Scan for the cell matching the given text and deliver its (X, Y) coordinate at center. 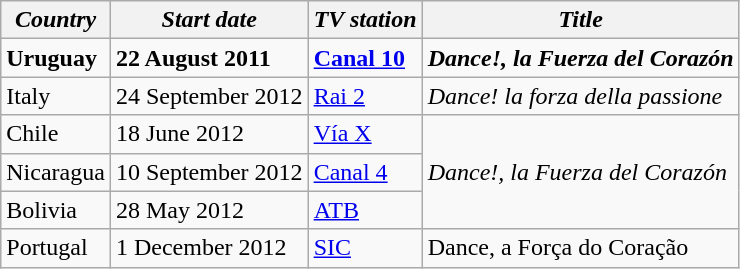
1 December 2012 (209, 248)
TV station (365, 20)
10 September 2012 (209, 172)
Portugal (56, 248)
Bolivia (56, 210)
Dance, a Força do Coração (580, 248)
Dance! la forza della passione (580, 96)
Nicaragua (56, 172)
Uruguay (56, 58)
Vía X (365, 134)
Italy (56, 96)
24 September 2012 (209, 96)
Title (580, 20)
Canal 10 (365, 58)
SIC (365, 248)
18 June 2012 (209, 134)
Rai 2 (365, 96)
ATB (365, 210)
22 August 2011 (209, 58)
Country (56, 20)
28 May 2012 (209, 210)
Chile (56, 134)
Start date (209, 20)
Canal 4 (365, 172)
